Search for the cell housing the specified text and yield its (x, y) center coordinate. 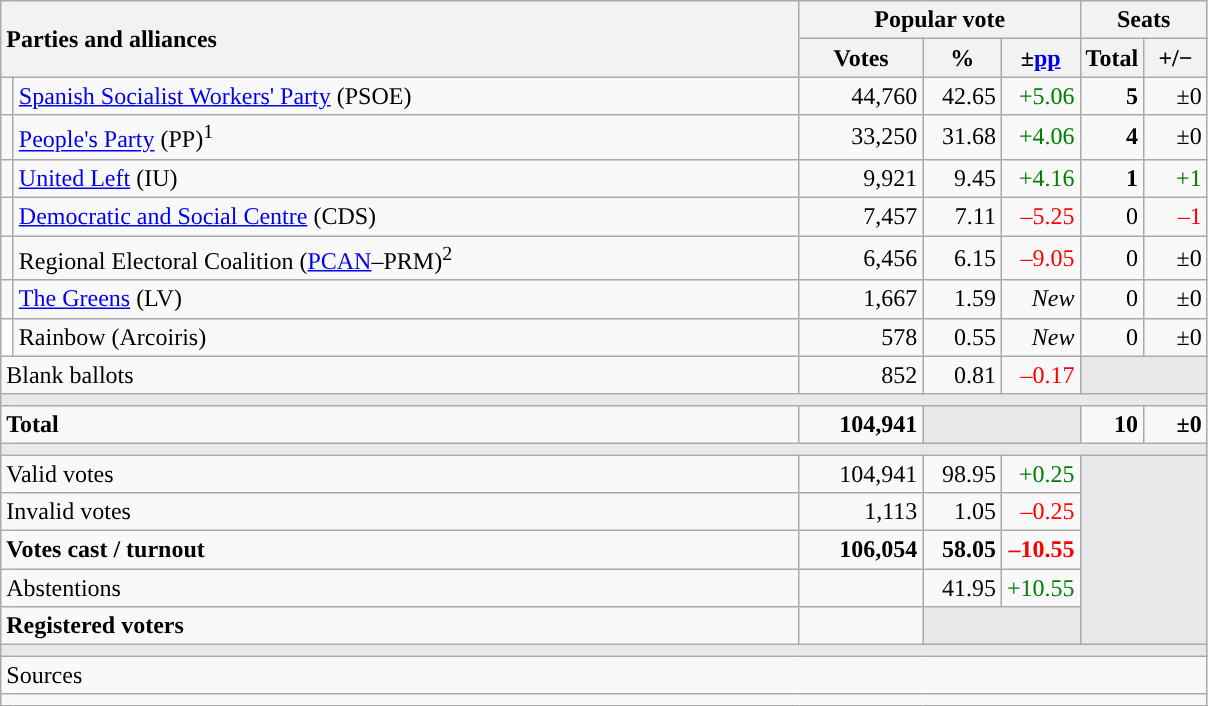
1.05 (962, 512)
±pp (1040, 58)
Parties and alliances (400, 39)
Spanish Socialist Workers' Party (PSOE) (406, 96)
58.05 (962, 550)
–0.17 (1040, 375)
Rainbow (Arcoiris) (406, 337)
Registered voters (400, 626)
578 (861, 337)
106,054 (861, 550)
+4.16 (1040, 178)
+0.25 (1040, 474)
1.59 (962, 299)
33,250 (861, 138)
1,113 (861, 512)
People's Party (PP)1 (406, 138)
–0.25 (1040, 512)
7,457 (861, 217)
Blank ballots (400, 375)
Invalid votes (400, 512)
The Greens (LV) (406, 299)
–1 (1176, 217)
6,456 (861, 258)
+1 (1176, 178)
Sources (604, 675)
–10.55 (1040, 550)
0.81 (962, 375)
5 (1112, 96)
9.45 (962, 178)
31.68 (962, 138)
1,667 (861, 299)
41.95 (962, 588)
1 (1112, 178)
–9.05 (1040, 258)
+/− (1176, 58)
0.55 (962, 337)
42.65 (962, 96)
Popular vote (940, 20)
10 (1112, 424)
+5.06 (1040, 96)
Seats (1144, 20)
% (962, 58)
6.15 (962, 258)
9,921 (861, 178)
4 (1112, 138)
Regional Electoral Coalition (PCAN–PRM)2 (406, 258)
Democratic and Social Centre (CDS) (406, 217)
852 (861, 375)
Valid votes (400, 474)
44,760 (861, 96)
7.11 (962, 217)
Votes (861, 58)
+4.06 (1040, 138)
–5.25 (1040, 217)
+10.55 (1040, 588)
Abstentions (400, 588)
United Left (IU) (406, 178)
98.95 (962, 474)
Votes cast / turnout (400, 550)
